Determine the (X, Y) coordinate at the center of the cell enclosing the given text.  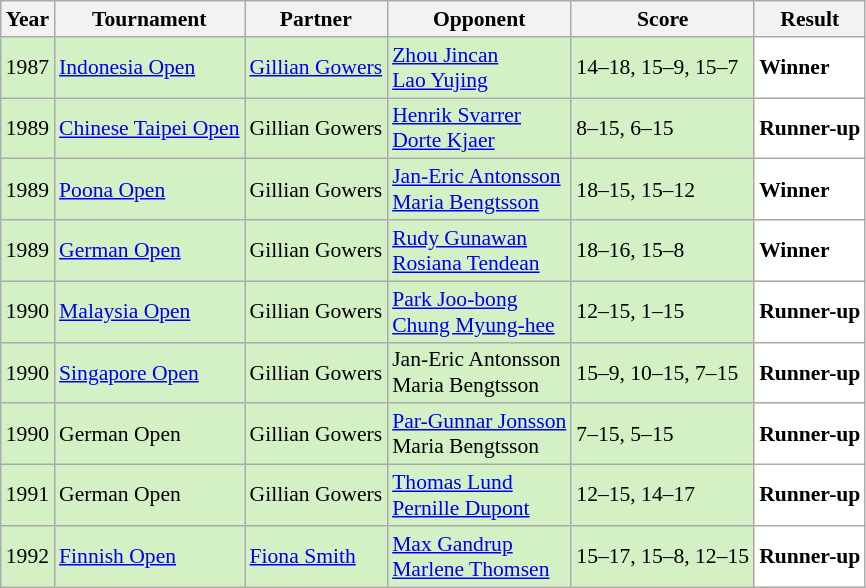
8–15, 6–15 (662, 128)
Rudy Gunawan Rosiana Tendean (479, 250)
18–15, 15–12 (662, 190)
Henrik Svarrer Dorte Kjaer (479, 128)
Opponent (479, 19)
Malaysia Open (149, 312)
15–17, 15–8, 12–15 (662, 556)
1992 (28, 556)
Partner (316, 19)
Year (28, 19)
12–15, 14–17 (662, 496)
Singapore Open (149, 372)
1991 (28, 496)
Thomas Lund Pernille Dupont (479, 496)
Park Joo-bong Chung Myung-hee (479, 312)
14–18, 15–9, 15–7 (662, 68)
Indonesia Open (149, 68)
Tournament (149, 19)
Finnish Open (149, 556)
18–16, 15–8 (662, 250)
Fiona Smith (316, 556)
Poona Open (149, 190)
Result (810, 19)
7–15, 5–15 (662, 434)
Chinese Taipei Open (149, 128)
12–15, 1–15 (662, 312)
1987 (28, 68)
15–9, 10–15, 7–15 (662, 372)
Score (662, 19)
Par-Gunnar Jonsson Maria Bengtsson (479, 434)
Max Gandrup Marlene Thomsen (479, 556)
Zhou Jincan Lao Yujing (479, 68)
